Scan for the cell matching the given text and deliver its [x, y] coordinate at center. 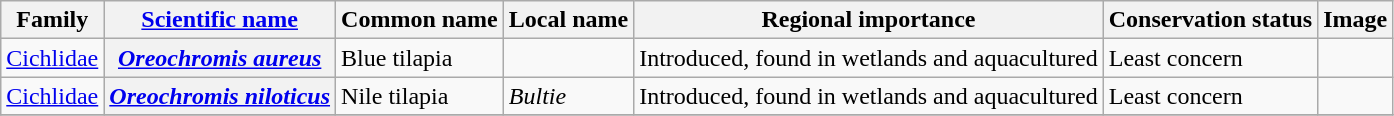
Image [1356, 20]
Scientific name [220, 20]
Blue tilapia [420, 58]
Nile tilapia [420, 96]
Local name [568, 20]
Regional importance [869, 20]
Conservation status [1210, 20]
Oreochromis niloticus [220, 96]
Bultie [568, 96]
Oreochromis aureus [220, 58]
Common name [420, 20]
Family [52, 20]
